Pinpoint the cell where the given text exists, returning its (x, y) midpoint coordinate. 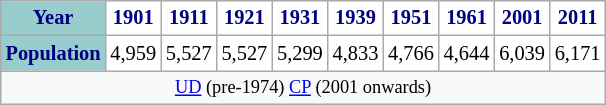
6,039 (522, 54)
1921 (245, 18)
4,959 (133, 54)
Year (54, 18)
1931 (300, 18)
1951 (411, 18)
4,766 (411, 54)
UD (pre-1974) CP (2001 onwards) (304, 88)
5,299 (300, 54)
1901 (133, 18)
4,833 (356, 54)
6,171 (578, 54)
Population (54, 54)
4,644 (467, 54)
1961 (467, 18)
1939 (356, 18)
2001 (522, 18)
1911 (189, 18)
2011 (578, 18)
